Return [x, y] of the center of cell containing provided text 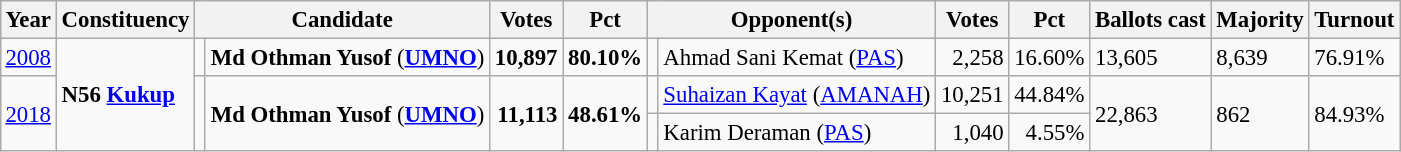
48.61% [606, 114]
2008 [28, 57]
10,897 [526, 57]
76.91% [1354, 57]
Constituency [125, 20]
84.93% [1354, 114]
Suhaizan Kayat (AMANAH) [797, 95]
Turnout [1354, 20]
Majority [1260, 20]
22,863 [1150, 114]
80.10% [606, 57]
862 [1260, 114]
Karim Deraman (PAS) [797, 133]
4.55% [1050, 133]
8,639 [1260, 57]
1,040 [972, 133]
44.84% [1050, 95]
16.60% [1050, 57]
10,251 [972, 95]
Ballots cast [1150, 20]
Opponent(s) [791, 20]
Ahmad Sani Kemat (PAS) [797, 57]
Year [28, 20]
13,605 [1150, 57]
2018 [28, 114]
Candidate [342, 20]
N56 Kukup [125, 94]
11,113 [526, 114]
2,258 [972, 57]
